Return [X, Y] of the center of cell containing provided text 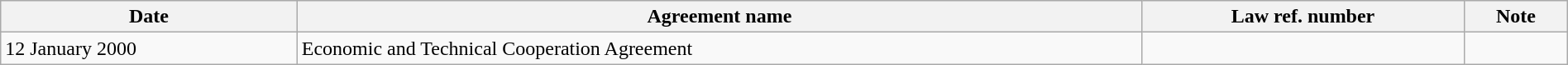
Agreement name [719, 17]
Date [149, 17]
Economic and Technical Cooperation Agreement [719, 48]
Note [1517, 17]
Law ref. number [1303, 17]
12 January 2000 [149, 48]
